Capture the cell that displays the provided text and extract its [x, y] central coordinate. 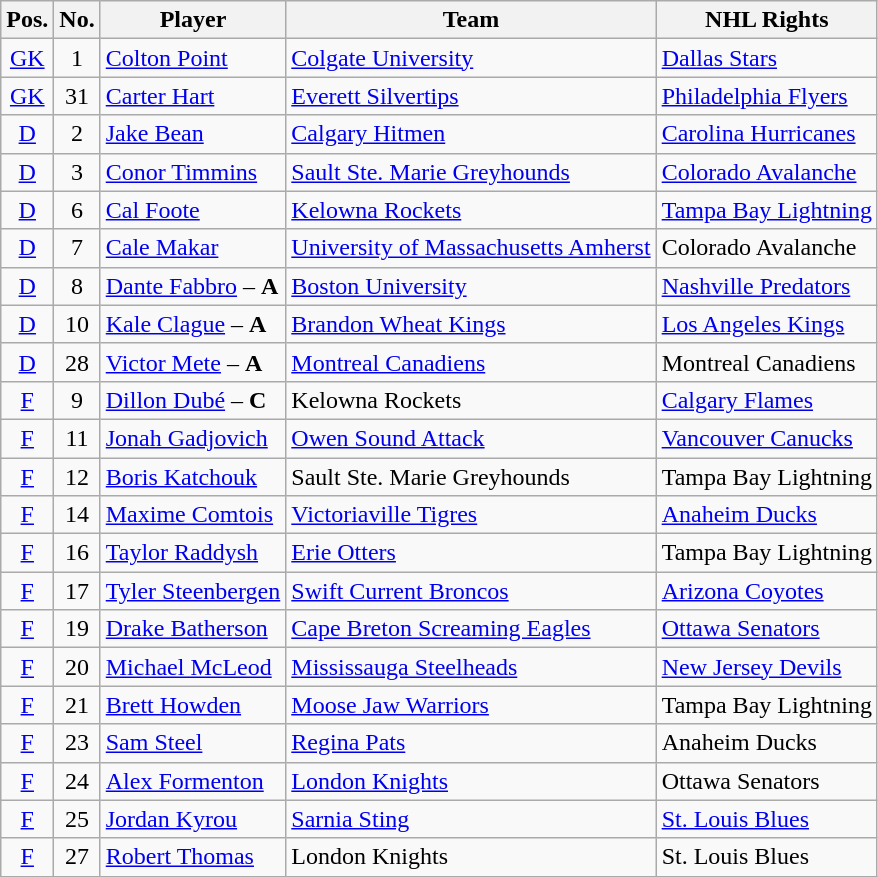
16 [77, 553]
Jonah Gadjovich [193, 438]
Vancouver Canucks [766, 438]
Erie Otters [471, 553]
Brett Howden [193, 705]
23 [77, 743]
NHL Rights [766, 20]
Victoriaville Tigres [471, 515]
Carter Hart [193, 96]
Pos. [28, 20]
20 [77, 667]
Boston University [471, 286]
10 [77, 324]
Kale Clague – A [193, 324]
19 [77, 629]
28 [77, 362]
Taylor Raddysh [193, 553]
Jordan Kyrou [193, 819]
Owen Sound Attack [471, 438]
Maxime Comtois [193, 515]
27 [77, 857]
Jake Bean [193, 134]
Nashville Predators [766, 286]
Carolina Hurricanes [766, 134]
Alex Formenton [193, 781]
Moose Jaw Warriors [471, 705]
Calgary Flames [766, 400]
Michael McLeod [193, 667]
1 [77, 58]
Philadelphia Flyers [766, 96]
Brandon Wheat Kings [471, 324]
Mississauga Steelheads [471, 667]
Regina Pats [471, 743]
Everett Silvertips [471, 96]
Arizona Coyotes [766, 591]
Player [193, 20]
2 [77, 134]
7 [77, 248]
Calgary Hitmen [471, 134]
17 [77, 591]
Drake Batherson [193, 629]
Conor Timmins [193, 172]
Colton Point [193, 58]
Tyler Steenbergen [193, 591]
Team [471, 20]
Colgate University [471, 58]
21 [77, 705]
31 [77, 96]
University of Massachusetts Amherst [471, 248]
Dante Fabbro – A [193, 286]
6 [77, 210]
Swift Current Broncos [471, 591]
25 [77, 819]
Robert Thomas [193, 857]
12 [77, 477]
8 [77, 286]
Dallas Stars [766, 58]
Cale Makar [193, 248]
Los Angeles Kings [766, 324]
Dillon Dubé – C [193, 400]
9 [77, 400]
Sam Steel [193, 743]
No. [77, 20]
3 [77, 172]
24 [77, 781]
Cal Foote [193, 210]
11 [77, 438]
Boris Katchouk [193, 477]
Victor Mete – A [193, 362]
Cape Breton Screaming Eagles [471, 629]
Sarnia Sting [471, 819]
14 [77, 515]
New Jersey Devils [766, 667]
